Determine the (x, y) coordinate at the center of the cell enclosing the given text.  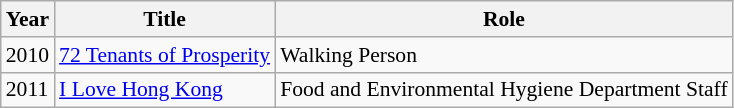
Year (28, 19)
72 Tenants of Prosperity (164, 55)
Role (504, 19)
Food and Environmental Hygiene Department Staff (504, 90)
2011 (28, 90)
Title (164, 19)
2010 (28, 55)
I Love Hong Kong (164, 90)
Walking Person (504, 55)
